From the cell containing the given text, extract its center point as [X, Y] coordinate. 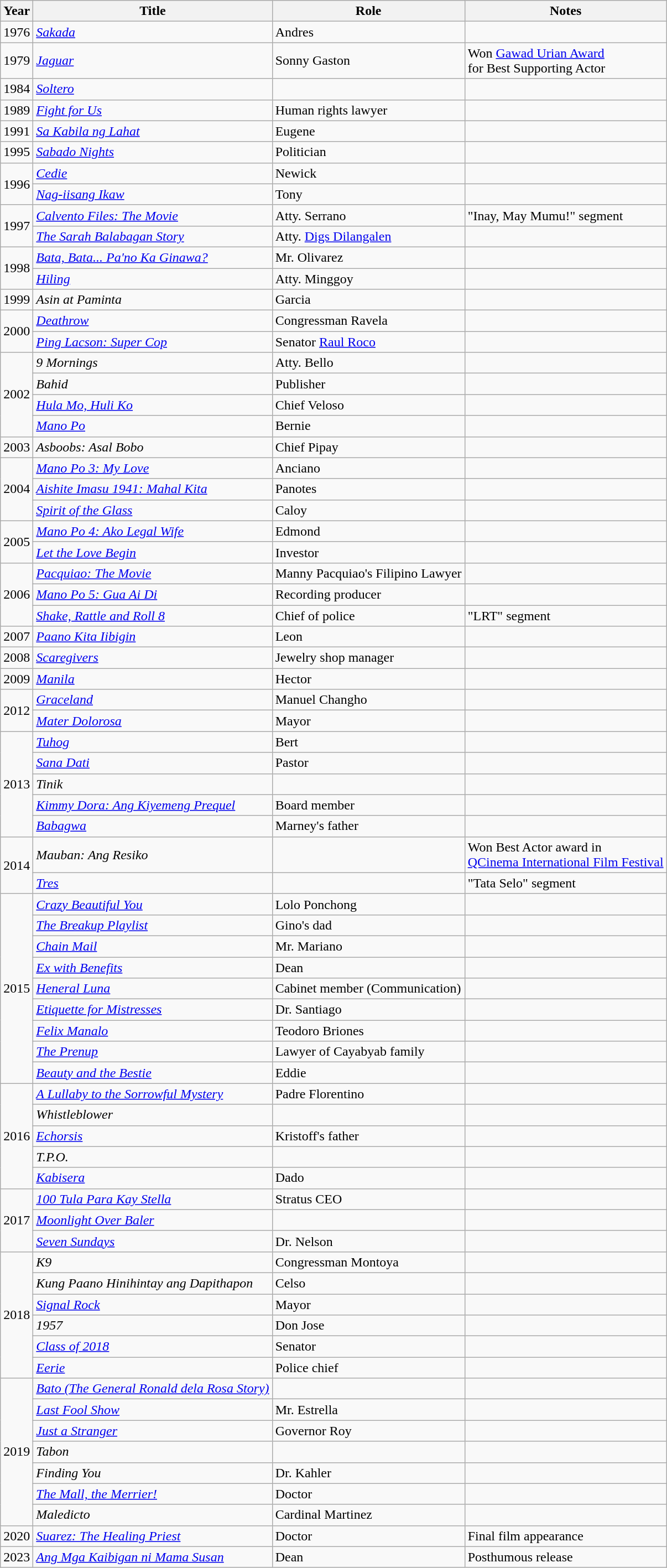
Cedie [153, 173]
Tinik [153, 784]
Won Best Actor award inQCinema International Film Festival [565, 854]
Year [17, 11]
Eugene [368, 131]
Heneral Luna [153, 989]
2017 [17, 1220]
Ping Lacson: Super Cop [153, 342]
Human rights lawyer [368, 110]
1991 [17, 131]
Beauty and the Bestie [153, 1073]
Caloy [368, 510]
Maledicto [153, 1515]
Bernie [368, 426]
Hector [368, 679]
Shake, Rattle and Roll 8 [153, 616]
2007 [17, 637]
Tuhog [153, 742]
Congressman Ravela [368, 321]
Deathrow [153, 321]
Don Jose [368, 1326]
Just a Stranger [153, 1431]
2012 [17, 710]
Leon [368, 637]
K9 [153, 1262]
Chief Veloso [368, 405]
Soltero [153, 89]
Sa Kabila ng Lahat [153, 131]
Lawyer of Cayabyab family [368, 1052]
Sana Dati [153, 763]
1995 [17, 152]
Governor Roy [368, 1431]
Atty. Minggoy [368, 278]
Calvento Files: The Movie [153, 215]
Posthumous release [565, 1557]
Mater Dolorosa [153, 721]
Mano Po 3: My Love [153, 468]
Panotes [368, 489]
Chief Pipay [368, 447]
9 Mornings [153, 363]
Class of 2018 [153, 1347]
Publisher [368, 384]
Paano Kita Iibigin [153, 637]
Hiling [153, 278]
Scaregivers [153, 658]
Asboobs: Asal Bobo [153, 447]
Cabinet member (Communication) [368, 989]
Padre Florentino [368, 1094]
Felix Manalo [153, 1031]
Teodoro Briones [368, 1031]
Let the Love Begin [153, 552]
2015 [17, 988]
Aishite Imasu 1941: Mahal Kita [153, 489]
Finding You [153, 1473]
Notes [565, 11]
Kristoff's father [368, 1136]
2009 [17, 679]
The Mall, the Merrier! [153, 1494]
Won Gawad Urian Award for Best Supporting Actor [565, 61]
Celso [368, 1283]
Manuel Changho [368, 700]
Senator [368, 1347]
Dr. Santiago [368, 1010]
Politician [368, 152]
1979 [17, 61]
2023 [17, 1557]
Edmond [368, 531]
2014 [17, 865]
Dado [368, 1178]
"Inay, May Mumu!" segment [565, 215]
1957 [153, 1326]
Graceland [153, 700]
Police chief [368, 1368]
2019 [17, 1452]
2004 [17, 489]
1984 [17, 89]
Garcia [368, 300]
Title [153, 11]
Sabado Nights [153, 152]
Dr. Kahler [368, 1473]
2003 [17, 447]
Mano Po 5: Gua Ai Di [153, 594]
Pacquiao: The Movie [153, 573]
1997 [17, 226]
Moonlight Over Baler [153, 1220]
1999 [17, 300]
Last Fool Show [153, 1410]
Bert [368, 742]
Bata, Bata... Pa'no Ka Ginawa? [153, 257]
Fight for Us [153, 110]
The Breakup Playlist [153, 925]
2005 [17, 542]
Manny Pacquiao's Filipino Lawyer [368, 573]
Hula Mo, Huli Ko [153, 405]
The Sarah Balabagan Story [153, 236]
2008 [17, 658]
Mano Po [153, 426]
Mauban: Ang Resiko [153, 854]
1998 [17, 268]
Gino's dad [368, 925]
Anciano [368, 468]
Lolo Ponchong [368, 904]
2020 [17, 1536]
Suarez: The Healing Priest [153, 1536]
Investor [368, 552]
Tony [368, 194]
"LRT" segment [565, 616]
Tabon [153, 1452]
Atty. Bello [368, 363]
Eddie [368, 1073]
Crazy Beautiful You [153, 904]
Pastor [368, 763]
Bahid [153, 384]
Spirit of the Glass [153, 510]
Stratus CEO [368, 1199]
2018 [17, 1315]
Jaguar [153, 61]
Atty. Serrano [368, 215]
Eerie [153, 1368]
Final film appearance [565, 1536]
A Lullaby to the Sorrowful Mystery [153, 1094]
Mr. Estrella [368, 1410]
Recording producer [368, 594]
1989 [17, 110]
Chief of police [368, 616]
Tres [153, 883]
Ang Mga Kaibigan ni Mama Susan [153, 1557]
Kabisera [153, 1178]
Mr. Olivarez [368, 257]
Congressman Montoya [368, 1262]
Sakada [153, 32]
Jewelry shop manager [368, 658]
2002 [17, 394]
Andres [368, 32]
Asin at Paminta [153, 300]
1996 [17, 184]
Babagwa [153, 826]
Mano Po 4: Ako Legal Wife [153, 531]
100 Tula Para Kay Stella [153, 1199]
The Prenup [153, 1052]
2013 [17, 784]
Kung Paano Hinihintay ang Dapithapon [153, 1283]
2000 [17, 331]
"Tata Selo" segment [565, 883]
Etiquette for Mistresses [153, 1010]
Marney's father [368, 826]
Echorsis [153, 1136]
Senator Raul Roco [368, 342]
Sonny Gaston [368, 61]
Nag-iisang Ikaw [153, 194]
Signal Rock [153, 1304]
Whistleblower [153, 1115]
Role [368, 11]
Mr. Mariano [368, 946]
Dr. Nelson [368, 1241]
Manila [153, 679]
Kimmy Dora: Ang Kiyemeng Prequel [153, 805]
Ex with Benefits [153, 968]
Chain Mail [153, 946]
1976 [17, 32]
Atty. Digs Dilangalen [368, 236]
T.P.O. [153, 1157]
Board member [368, 805]
Newick [368, 173]
2006 [17, 594]
2016 [17, 1136]
Bato (The General Ronald dela Rosa Story) [153, 1389]
Cardinal Martinez [368, 1515]
Seven Sundays [153, 1241]
